For the text-containing cell, return its midpoint in [X, Y] coordinate format. 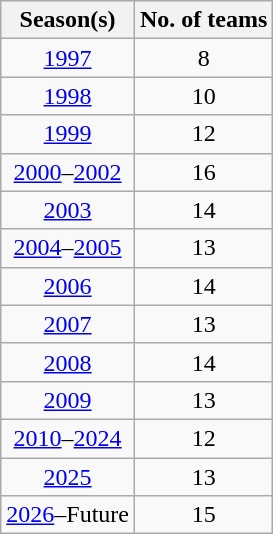
8 [203, 58]
2009 [68, 400]
16 [203, 172]
15 [203, 515]
No. of teams [203, 20]
2006 [68, 286]
1999 [68, 134]
1997 [68, 58]
2003 [68, 210]
2026–Future [68, 515]
1998 [68, 96]
Season(s) [68, 20]
2007 [68, 324]
2008 [68, 362]
2010–2024 [68, 438]
10 [203, 96]
2004–2005 [68, 248]
2025 [68, 477]
2000–2002 [68, 172]
